Pinpoint the cell where the given text exists, returning its [X, Y] midpoint coordinate. 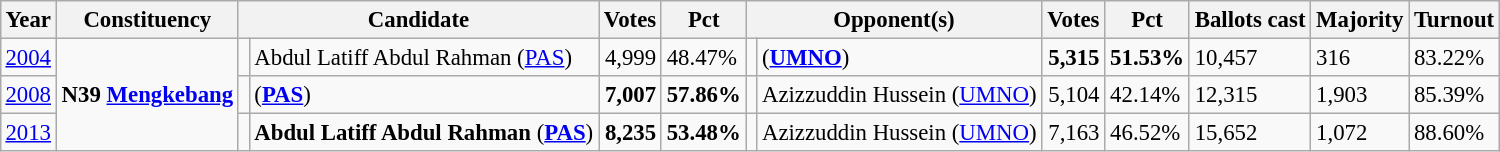
Candidate [418, 20]
1,072 [1360, 133]
51.53% [1148, 57]
57.86% [704, 95]
4,999 [630, 57]
Opponent(s) [894, 20]
85.39% [1454, 95]
46.52% [1148, 133]
8,235 [630, 133]
7,163 [1074, 133]
2004 [28, 57]
5,104 [1074, 95]
316 [1360, 57]
(UMNO) [900, 57]
2008 [28, 95]
Ballots cast [1250, 20]
Turnout [1454, 20]
1,903 [1360, 95]
N39 Mengkebang [147, 94]
12,315 [1250, 95]
48.47% [704, 57]
53.48% [704, 133]
5,315 [1074, 57]
Majority [1360, 20]
(PAS) [424, 95]
Year [28, 20]
83.22% [1454, 57]
15,652 [1250, 133]
2013 [28, 133]
7,007 [630, 95]
Constituency [147, 20]
42.14% [1148, 95]
10,457 [1250, 57]
88.60% [1454, 133]
